Scan for the cell matching the given text and deliver its (X, Y) coordinate at center. 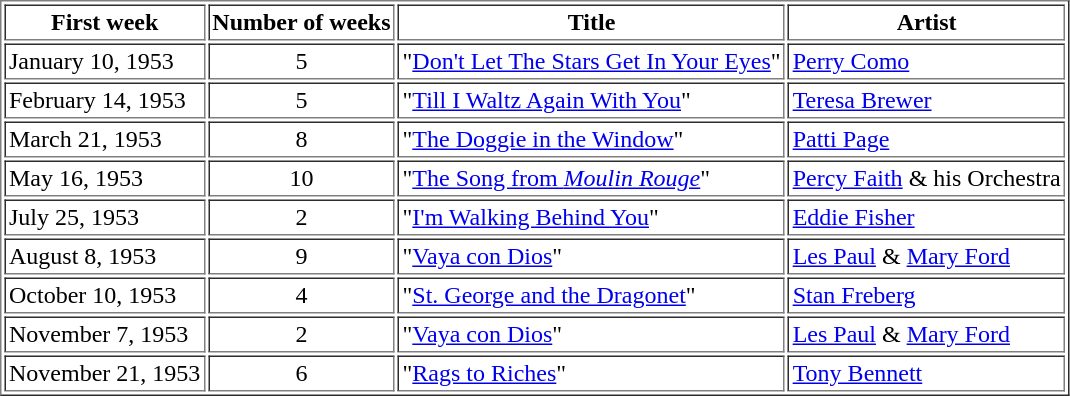
Percy Faith & his Orchestra (926, 178)
July 25, 1953 (104, 218)
Eddie Fisher (926, 218)
"Don't Let The Stars Get In Your Eyes" (592, 62)
Stan Freberg (926, 296)
January 10, 1953 (104, 62)
10 (302, 178)
March 21, 1953 (104, 140)
"The Song from Moulin Rouge" (592, 178)
November 21, 1953 (104, 374)
May 16, 1953 (104, 178)
February 14, 1953 (104, 100)
"The Doggie in the Window" (592, 140)
Perry Como (926, 62)
Teresa Brewer (926, 100)
"Rags to Riches" (592, 374)
6 (302, 374)
First week (104, 22)
9 (302, 256)
Number of weeks (302, 22)
Patti Page (926, 140)
November 7, 1953 (104, 334)
Title (592, 22)
Tony Bennett (926, 374)
8 (302, 140)
October 10, 1953 (104, 296)
Artist (926, 22)
August 8, 1953 (104, 256)
4 (302, 296)
"St. George and the Dragonet" (592, 296)
"Till I Waltz Again With You" (592, 100)
"I'm Walking Behind You" (592, 218)
